Return (x, y) of the center of cell containing provided text 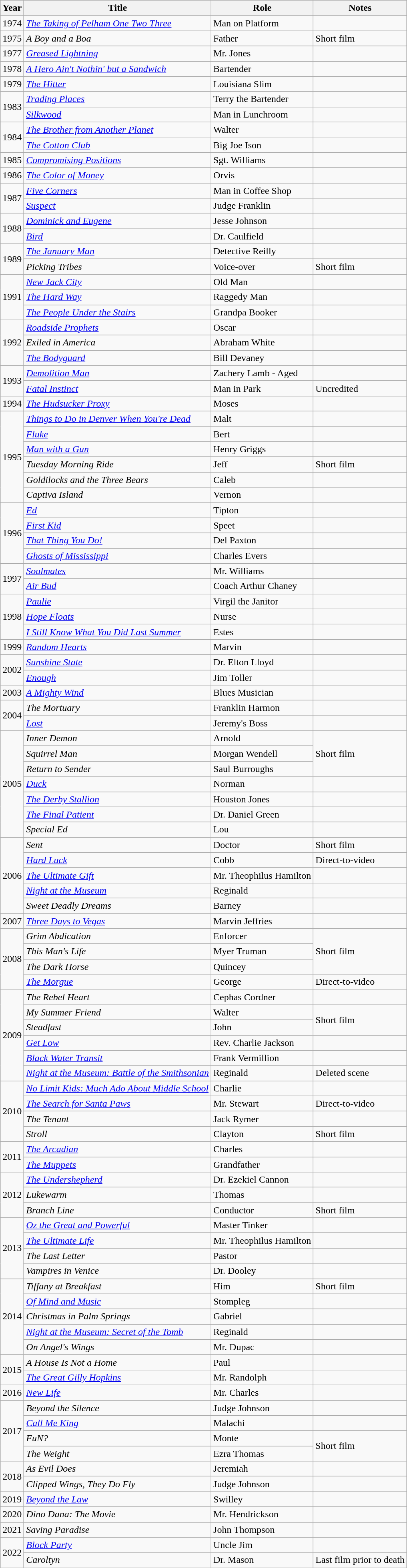
1994 (12, 403)
John Thompson (263, 1530)
Steadfast (118, 1027)
1988 (12, 229)
Mr. Dupac (263, 1347)
Charles Evers (263, 556)
Year (12, 8)
1983 (12, 107)
John (263, 1027)
Nurse (263, 616)
The Bodyguard (118, 358)
Trading Places (118, 99)
1984 (12, 137)
Suspect (118, 206)
I Still Know What You Did Last Summer (118, 632)
Conductor (263, 1210)
Barney (263, 906)
Mr. Williams (263, 571)
Master Tinker (263, 1225)
1979 (12, 84)
Pastor (263, 1256)
2007 (12, 921)
2013 (12, 1248)
The Last Letter (118, 1256)
Vernon (263, 495)
Sgt. Williams (263, 160)
Christmas in Palm Springs (118, 1317)
My Summer Friend (118, 1012)
Soulmates (118, 571)
Voice-over (263, 267)
Picking Tribes (118, 267)
2015 (12, 1370)
2012 (12, 1195)
1997 (12, 579)
Duck (118, 784)
2016 (12, 1392)
2021 (12, 1530)
Moses (263, 403)
Night at the Museum (118, 890)
Mr. Randolph (263, 1377)
Dr. Elton Lloyd (263, 662)
1989 (12, 259)
Bird (118, 236)
1985 (12, 160)
1977 (12, 54)
Frank Vermillion (263, 1058)
First Kid (118, 525)
Charlie (263, 1088)
Call Me King (118, 1423)
Charles (263, 1149)
Dino Dana: The Movie (118, 1514)
Dr. Caulfield (263, 236)
Air Bud (118, 586)
Blues Musician (263, 693)
Caleb (263, 480)
A Boy and a Boa (118, 38)
Franklin Harmon (263, 708)
Deleted scene (360, 1073)
Sunshine State (118, 662)
New Jack City (118, 282)
Man with a Gun (118, 449)
Father (263, 38)
Night at the Museum: Secret of the Tomb (118, 1332)
The Ultimate Gift (118, 875)
2019 (12, 1499)
1991 (12, 297)
Bert (263, 434)
Marvin (263, 647)
Old Man (263, 282)
The Muppets (118, 1165)
Silkwood (118, 114)
Stompleg (263, 1301)
Saving Paradise (118, 1530)
Tipton (263, 510)
Dr. Daniel Green (263, 814)
George (263, 982)
Saul Burroughs (263, 769)
Inner Demon (118, 738)
Fluke (118, 434)
Jesse Johnson (263, 221)
Uncle Jim (263, 1545)
Notes (360, 8)
Random Hearts (118, 647)
Mr. Jones (263, 54)
1995 (12, 457)
Compromising Positions (118, 160)
The Morgue (118, 982)
2009 (12, 1035)
Last film prior to death (360, 1560)
The Rebel Heart (118, 997)
Demolition Man (118, 373)
That Thing You Do! (118, 541)
Enough (118, 678)
2008 (12, 959)
Beyond the Law (118, 1499)
Squirrel Man (118, 754)
Fatal Instinct (118, 388)
Norman (263, 784)
Marvin Jeffries (263, 921)
2006 (12, 875)
1993 (12, 381)
The Hard Way (118, 297)
The Color of Money (118, 175)
Swilley (263, 1499)
2014 (12, 1317)
The Mortuary (118, 708)
Greased Lightning (118, 54)
The January Man (118, 251)
Sent (118, 845)
Branch Line (118, 1210)
The People Under the Stairs (118, 312)
Coach Arthur Chaney (263, 586)
Cobb (263, 860)
Black Water Transit (118, 1058)
Malt (263, 419)
Hard Luck (118, 860)
Him (263, 1286)
Stroll (118, 1134)
Thomas (263, 1195)
1999 (12, 647)
The Brother from Another Planet (118, 130)
Jack Rymer (263, 1119)
The Final Patient (118, 814)
Role (263, 8)
Speet (263, 525)
Clayton (263, 1134)
2017 (12, 1430)
2004 (12, 716)
Doctor (263, 845)
Vampires in Venice (118, 1271)
Terry the Bartender (263, 99)
Oz the Great and Powerful (118, 1225)
Henry Griggs (263, 449)
Hope Floats (118, 616)
The Hudsucker Proxy (118, 403)
The Dark Horse (118, 967)
Goldilocks and the Three Bears (118, 480)
Caroltyn (118, 1560)
Zachery Lamb - Aged (263, 373)
The Arcadian (118, 1149)
Lou (263, 830)
Title (118, 8)
Of Mind and Music (118, 1301)
2011 (12, 1157)
Quincey (263, 967)
Bill Devaney (263, 358)
Tiffany at Breakfast (118, 1286)
The Hitter (118, 84)
2022 (12, 1552)
Things to Do in Denver When You're Dead (118, 419)
Roadside Prophets (118, 327)
Enforcer (263, 936)
Oscar (263, 327)
Jeremy's Boss (263, 723)
Jeff (263, 465)
Dominick and Eugene (118, 221)
1978 (12, 69)
Paulie (118, 601)
Lukewarm (118, 1195)
1996 (12, 533)
Get Low (118, 1043)
Myer Truman (263, 952)
Three Days to Vegas (118, 921)
Block Party (118, 1545)
As Evil Does (118, 1469)
Cephas Cordner (263, 997)
Louisiana Slim (263, 84)
Jim Toller (263, 678)
The Great Gilly Hopkins (118, 1377)
Mr. Charles (263, 1392)
Man on Platform (263, 23)
The Search for Santa Paws (118, 1103)
Beyond the Silence (118, 1408)
Man in Lunchroom (263, 114)
1987 (12, 198)
Sweet Deadly Dreams (118, 906)
Abraham White (263, 343)
1986 (12, 175)
A Mighty Wind (118, 693)
The Tenant (118, 1119)
Arnold (263, 738)
Five Corners (118, 191)
A Hero Ain't Nothin' but a Sandwich (118, 69)
Houston Jones (263, 799)
Big Joe Ison (263, 145)
The Undershepherd (118, 1180)
Dr. Ezekiel Cannon (263, 1180)
2003 (12, 693)
A House Is Not a Home (118, 1362)
Uncredited (360, 388)
The Taking of Pelham One Two Three (118, 23)
Lost (118, 723)
Dr. Dooley (263, 1271)
Man in Coffee Shop (263, 191)
Virgil the Janitor (263, 601)
Morgan Wendell (263, 754)
2018 (12, 1476)
1974 (12, 23)
The Derby Stallion (118, 799)
No Limit Kids: Much Ado About Middle School (118, 1088)
The Weight (118, 1454)
Malachi (263, 1423)
2020 (12, 1514)
Del Paxton (263, 541)
1992 (12, 343)
Detective Reilly (263, 251)
This Man's Life (118, 952)
Ghosts of Mississippi (118, 556)
Return to Sender (118, 769)
1975 (12, 38)
The Ultimate Life (118, 1241)
2002 (12, 670)
Estes (263, 632)
On Angel's Wings (118, 1347)
Captiva Island (118, 495)
Raggedy Man (263, 297)
Ezra Thomas (263, 1454)
1998 (12, 616)
The Cotton Club (118, 145)
Gabriel (263, 1317)
Man in Park (263, 388)
Tuesday Morning Ride (118, 465)
Judge Franklin (263, 206)
Mr. Stewart (263, 1103)
Paul (263, 1362)
2005 (12, 784)
Grandfather (263, 1165)
Dr. Mason (263, 1560)
Grandpa Booker (263, 312)
Monte (263, 1438)
Special Ed (118, 830)
Night at the Museum: Battle of the Smithsonian (118, 1073)
2010 (12, 1111)
FuN? (118, 1438)
Rev. Charlie Jackson (263, 1043)
Bartender (263, 69)
Orvis (263, 175)
Grim Abdication (118, 936)
Exiled in America (118, 343)
Mr. Hendrickson (263, 1514)
New Life (118, 1392)
Clipped Wings, They Do Fly (118, 1484)
Ed (118, 510)
Jeremiah (263, 1469)
